Search for the cell housing the specified text and yield its (x, y) center coordinate. 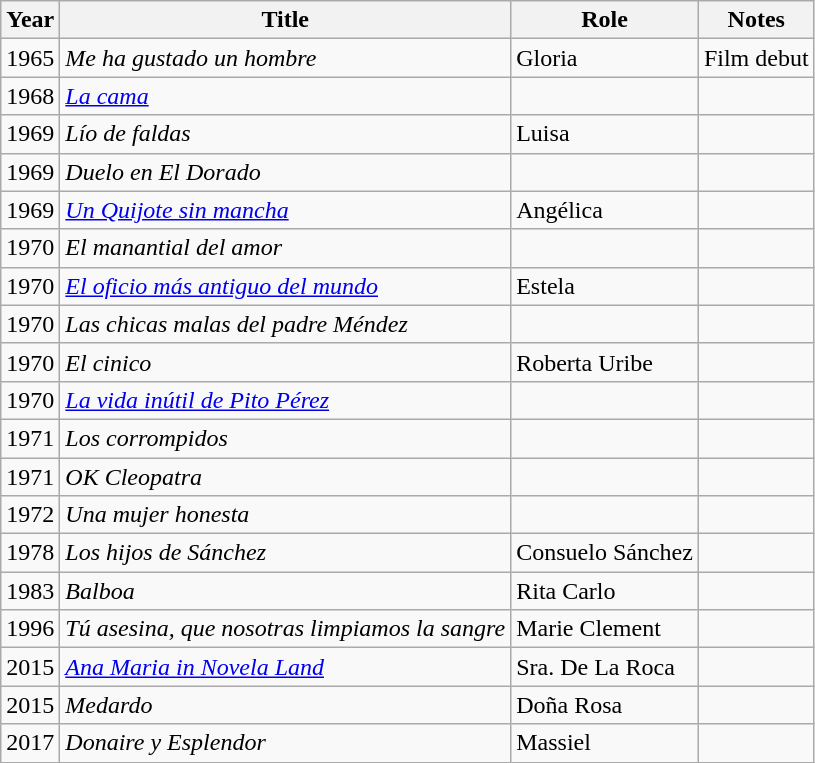
Me ha gustado un hombre (286, 58)
Donaire y Esplendor (286, 743)
Lío de faldas (286, 134)
Massiel (605, 743)
Un Quijote sin mancha (286, 210)
Gloria (605, 58)
Luisa (605, 134)
Ana Maria in Novela Land (286, 667)
2017 (30, 743)
1983 (30, 591)
Year (30, 20)
1965 (30, 58)
Role (605, 20)
El oficio más antiguo del mundo (286, 286)
Balboa (286, 591)
Medardo (286, 705)
La cama (286, 96)
Los corrompidos (286, 438)
OK Cleopatra (286, 477)
1978 (30, 553)
Duelo en El Dorado (286, 172)
Los hijos de Sánchez (286, 553)
Las chicas malas del padre Méndez (286, 324)
Roberta Uribe (605, 362)
1972 (30, 515)
Doña Rosa (605, 705)
Consuelo Sánchez (605, 553)
Estela (605, 286)
Rita Carlo (605, 591)
Sra. De La Roca (605, 667)
La vida inútil de Pito Pérez (286, 400)
El manantial del amor (286, 248)
Film debut (756, 58)
Angélica (605, 210)
El cinico (286, 362)
Tú asesina, que nosotras limpiamos la sangre (286, 629)
Title (286, 20)
Notes (756, 20)
Una mujer honesta (286, 515)
1996 (30, 629)
Marie Clement (605, 629)
1968 (30, 96)
